Return the (X, Y) coordinate for the center point of the cell that contains the specified text.  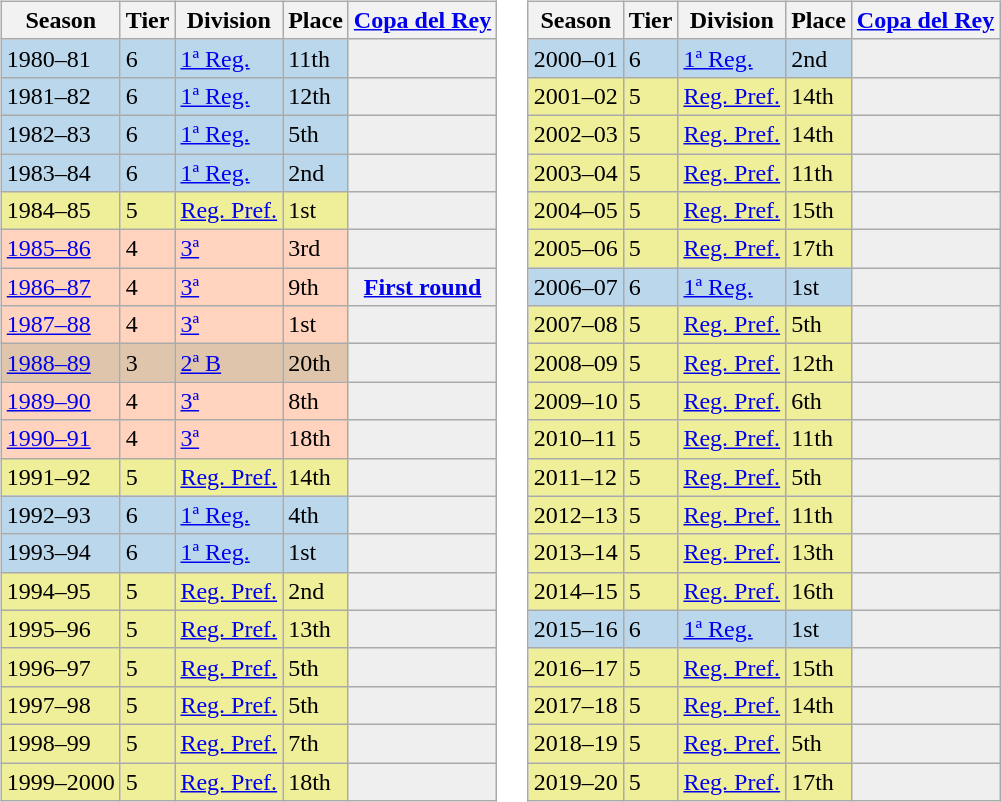
1994–95 (60, 591)
20th (316, 363)
1984–85 (60, 211)
2001–02 (576, 96)
2017–18 (576, 705)
First round (422, 287)
2013–14 (576, 553)
2019–20 (576, 781)
1989–90 (60, 401)
3 (148, 363)
3rd (316, 249)
1987–88 (60, 325)
2009–10 (576, 401)
1983–84 (60, 173)
1999–2000 (60, 781)
2000–01 (576, 58)
1988–89 (60, 363)
7th (316, 743)
2003–04 (576, 173)
16th (819, 591)
2010–11 (576, 439)
8th (316, 401)
1986–87 (60, 287)
2018–19 (576, 743)
1991–92 (60, 477)
2012–13 (576, 515)
1995–96 (60, 629)
1993–94 (60, 553)
2ª B (229, 363)
2014–15 (576, 591)
1998–99 (60, 743)
2016–17 (576, 667)
1997–98 (60, 705)
1982–83 (60, 134)
2005–06 (576, 249)
2007–08 (576, 325)
2004–05 (576, 211)
2011–12 (576, 477)
2015–16 (576, 629)
1996–97 (60, 667)
2002–03 (576, 134)
1985–86 (60, 249)
4th (316, 515)
1990–91 (60, 439)
1992–93 (60, 515)
6th (819, 401)
9th (316, 287)
2006–07 (576, 287)
2008–09 (576, 363)
1981–82 (60, 96)
1980–81 (60, 58)
